Locate the cell with the specified text and output its [x, y] center coordinate. 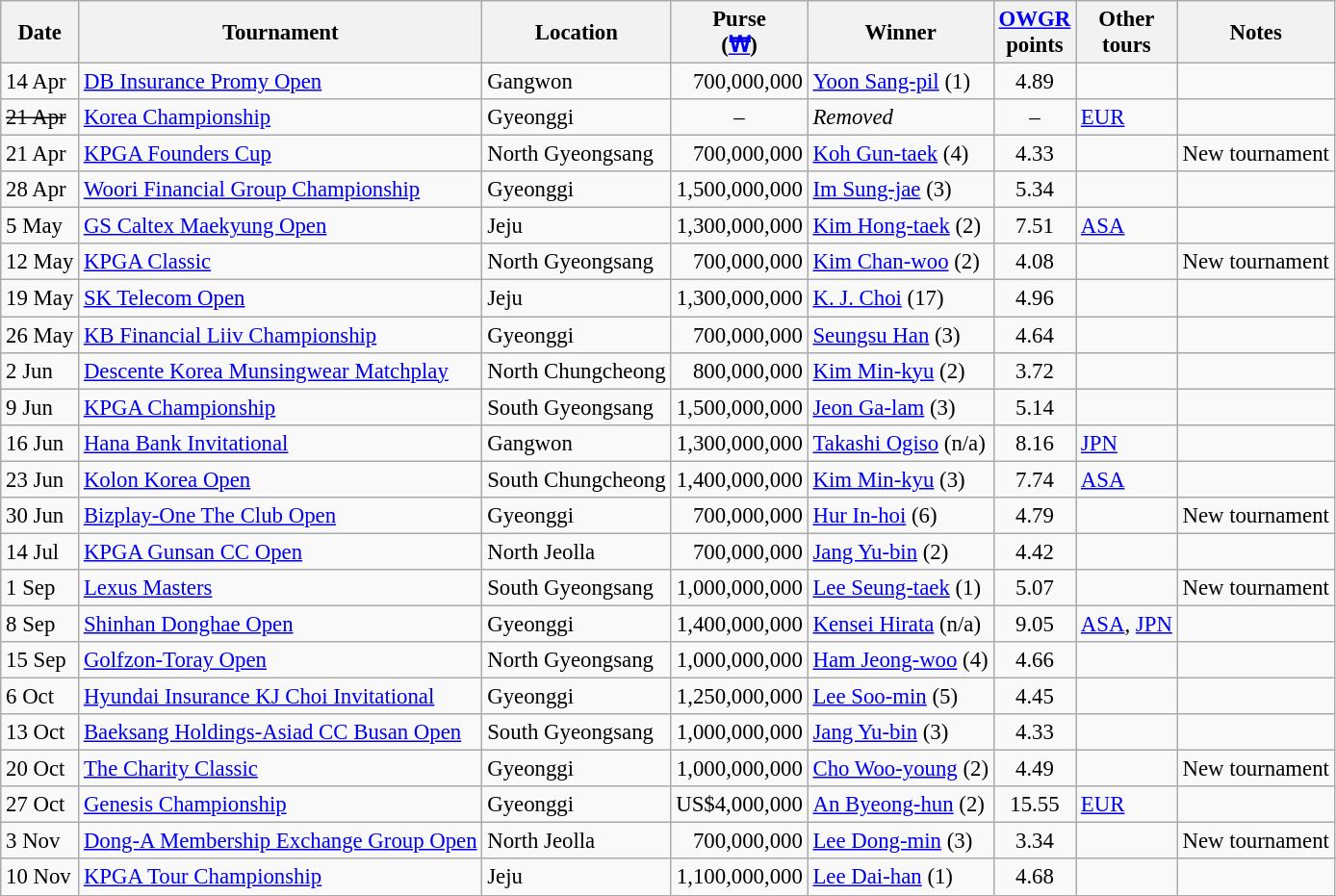
Cho Woo-young (2) [901, 769]
Golfzon-Toray Open [281, 660]
12 May [40, 263]
ASA, JPN [1127, 624]
14 Apr [40, 82]
Kolon Korea Open [281, 479]
The Charity Classic [281, 769]
Seungsu Han (3) [901, 335]
Hana Bank Invitational [281, 443]
4.96 [1034, 298]
Kim Chan-woo (2) [901, 263]
Kim Min-kyu (2) [901, 371]
4.49 [1034, 769]
4.64 [1034, 335]
Lee Dai-han (1) [901, 878]
5.07 [1034, 588]
1,100,000,000 [739, 878]
4.79 [1034, 516]
13 Oct [40, 732]
Jang Yu-bin (2) [901, 551]
800,000,000 [739, 371]
4.08 [1034, 263]
Woori Financial Group Championship [281, 190]
Koh Gun-taek (4) [901, 154]
Lee Seung-taek (1) [901, 588]
23 Jun [40, 479]
KPGA Gunsan CC Open [281, 551]
Jeon Ga-lam (3) [901, 407]
Jang Yu-bin (3) [901, 732]
An Byeong-hun (2) [901, 805]
Tournament [281, 33]
2 Jun [40, 371]
Dong-A Membership Exchange Group Open [281, 841]
9.05 [1034, 624]
6 Oct [40, 697]
JPN [1127, 443]
5 May [40, 226]
3 Nov [40, 841]
8 Sep [40, 624]
Kensei Hirata (n/a) [901, 624]
Bizplay-One The Club Open [281, 516]
4.45 [1034, 697]
5.14 [1034, 407]
3.34 [1034, 841]
7.74 [1034, 479]
20 Oct [40, 769]
Hur In-hoi (6) [901, 516]
Date [40, 33]
3.72 [1034, 371]
14 Jul [40, 551]
Removed [901, 117]
Yoon Sang-pil (1) [901, 82]
Notes [1255, 33]
15 Sep [40, 660]
KPGA Founders Cup [281, 154]
Kim Hong-taek (2) [901, 226]
19 May [40, 298]
1 Sep [40, 588]
30 Jun [40, 516]
Hyundai Insurance KJ Choi Invitational [281, 697]
Genesis Championship [281, 805]
OWGRpoints [1034, 33]
4.89 [1034, 82]
GS Caltex Maekyung Open [281, 226]
16 Jun [40, 443]
Othertours [1127, 33]
SK Telecom Open [281, 298]
1,250,000,000 [739, 697]
US$4,000,000 [739, 805]
Winner [901, 33]
Shinhan Donghae Open [281, 624]
Lexus Masters [281, 588]
28 Apr [40, 190]
8.16 [1034, 443]
Baeksang Holdings-Asiad CC Busan Open [281, 732]
Location [577, 33]
KPGA Championship [281, 407]
7.51 [1034, 226]
15.55 [1034, 805]
26 May [40, 335]
Korea Championship [281, 117]
4.42 [1034, 551]
Im Sung-jae (3) [901, 190]
Takashi Ogiso (n/a) [901, 443]
4.68 [1034, 878]
KPGA Classic [281, 263]
9 Jun [40, 407]
27 Oct [40, 805]
K. J. Choi (17) [901, 298]
South Chungcheong [577, 479]
5.34 [1034, 190]
DB Insurance Promy Open [281, 82]
KPGA Tour Championship [281, 878]
Purse(₩) [739, 33]
10 Nov [40, 878]
KB Financial Liiv Championship [281, 335]
Descente Korea Munsingwear Matchplay [281, 371]
North Chungcheong [577, 371]
Lee Dong-min (3) [901, 841]
Ham Jeong-woo (4) [901, 660]
Kim Min-kyu (3) [901, 479]
Lee Soo-min (5) [901, 697]
4.66 [1034, 660]
